Provide the (X, Y) coordinate of the cell's center where the given text is located.  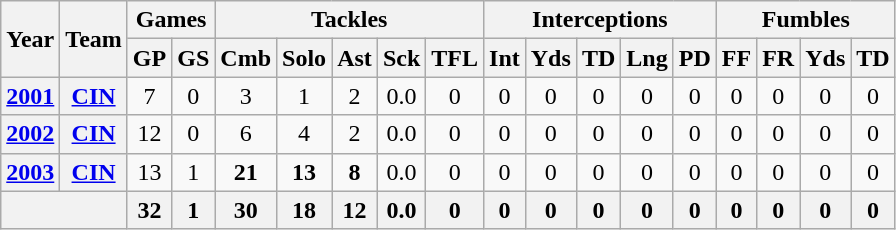
Ast (355, 58)
21 (246, 172)
Fumbles (806, 20)
Lng (647, 58)
Sck (401, 58)
Solo (304, 58)
PD (694, 58)
Year (30, 39)
32 (149, 210)
3 (246, 96)
2002 (30, 134)
30 (246, 210)
Int (505, 58)
FR (778, 58)
GP (149, 58)
2001 (30, 96)
GS (194, 58)
Tackles (350, 20)
18 (304, 210)
TFL (455, 58)
2003 (30, 172)
7 (149, 96)
4 (304, 134)
Team (94, 39)
Games (170, 20)
Cmb (246, 58)
6 (246, 134)
Interceptions (600, 20)
FF (736, 58)
8 (355, 172)
